Provide the [X, Y] coordinate of the cell's center where the given text is located.  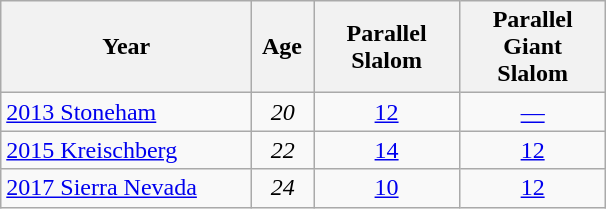
24 [283, 188]
2017 Sierra Nevada [126, 188]
2013 Stoneham [126, 112]
10 [387, 188]
Age [283, 47]
2015 Kreischberg [126, 150]
22 [283, 150]
— [533, 112]
ParallelGiant Slalom [533, 47]
14 [387, 150]
Parallel Slalom [387, 47]
Year [126, 47]
20 [283, 112]
